Identify which cell holds the provided text, then report its [X, Y] central coordinate. 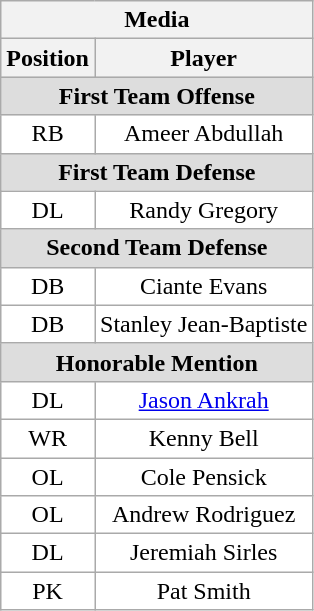
First Team Offense [157, 96]
WR [48, 438]
Cole Pensick [203, 477]
Andrew Rodriguez [203, 515]
RB [48, 134]
Ciante Evans [203, 286]
Second Team Defense [157, 248]
Ameer Abdullah [203, 134]
Kenny Bell [203, 438]
Honorable Mention [157, 362]
Media [157, 20]
Position [48, 58]
Stanley Jean-Baptiste [203, 324]
Jeremiah Sirles [203, 553]
First Team Defense [157, 172]
Pat Smith [203, 591]
Player [203, 58]
Jason Ankrah [203, 400]
Randy Gregory [203, 210]
PK [48, 591]
